Locate the cell with the specified text and output its [x, y] center coordinate. 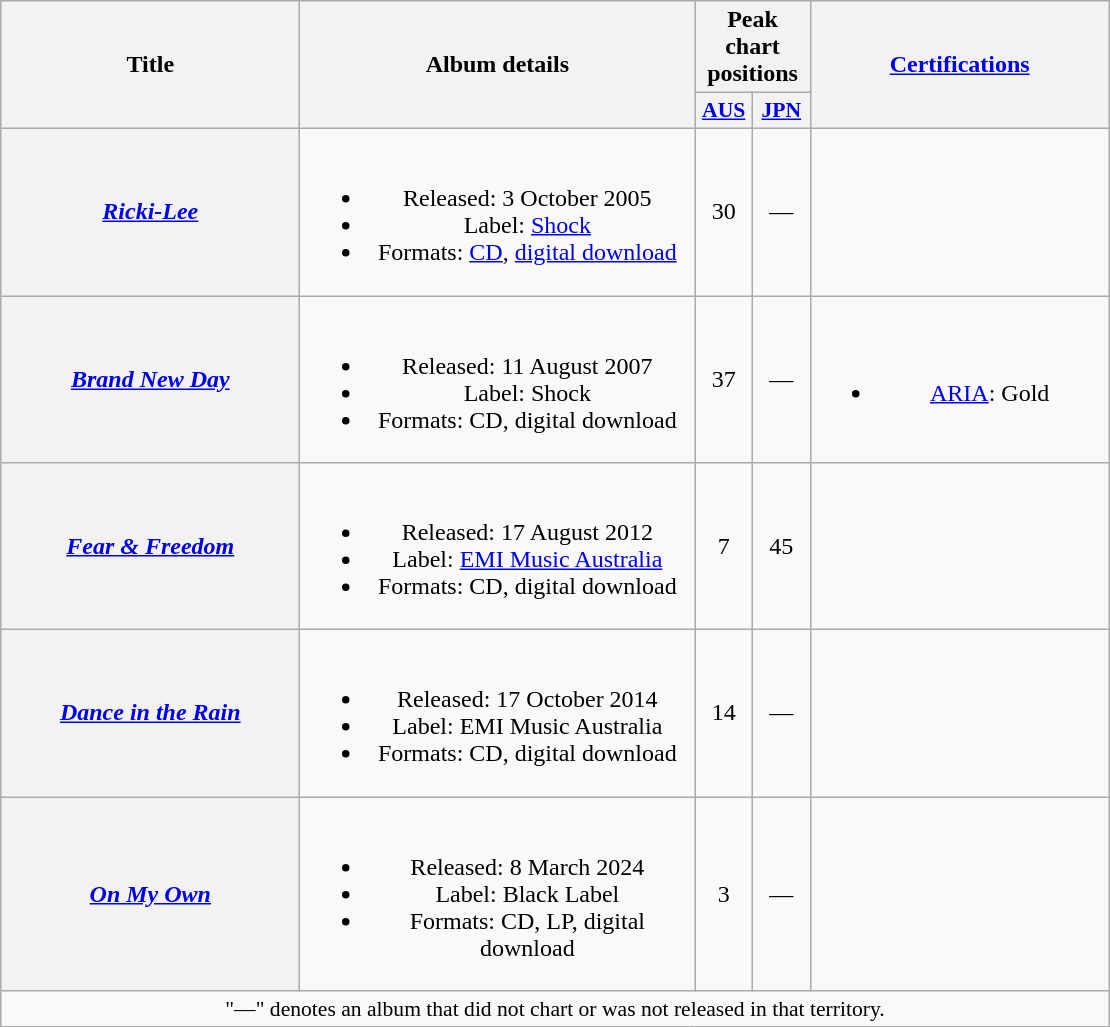
JPN [782, 111]
45 [782, 546]
Released: 17 August 2012Label: EMI Music AustraliaFormats: CD, digital download [498, 546]
Fear & Freedom [150, 546]
Dance in the Rain [150, 714]
30 [724, 212]
Ricki-Lee [150, 212]
Certifications [960, 65]
AUS [724, 111]
"—" denotes an album that did not chart or was not released in that territory. [555, 1009]
ARIA: Gold [960, 380]
Title [150, 65]
Released: 11 August 2007Label: ShockFormats: CD, digital download [498, 380]
14 [724, 714]
Brand New Day [150, 380]
Peak chart positions [752, 47]
Released: 17 October 2014Label: EMI Music AustraliaFormats: CD, digital download [498, 714]
Released: 3 October 2005Label: ShockFormats: CD, digital download [498, 212]
37 [724, 380]
7 [724, 546]
On My Own [150, 894]
Released: 8 March 2024Label: Black LabelFormats: CD, LP, digital download [498, 894]
3 [724, 894]
Album details [498, 65]
